Determine the (X, Y) coordinate at the center of the cell enclosing the given text.  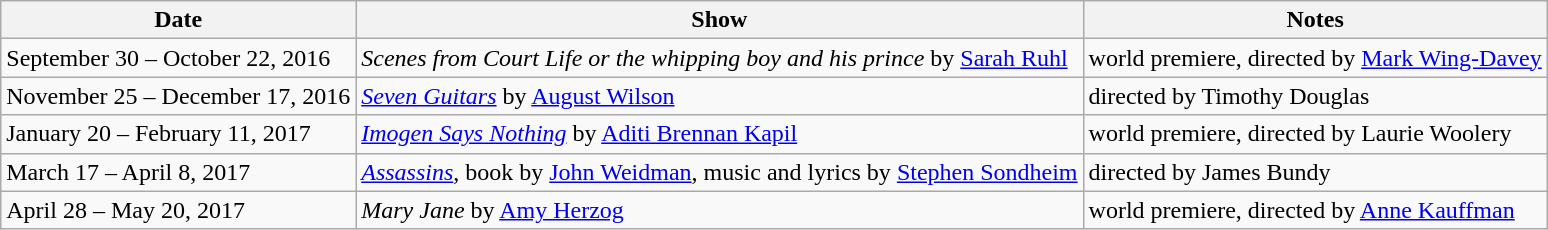
Scenes from Court Life or the whipping boy and his prince by Sarah Ruhl (720, 58)
directed by Timothy Douglas (1315, 96)
January 20 – February 11, 2017 (178, 134)
Notes (1315, 20)
Seven Guitars by August Wilson (720, 96)
Mary Jane by Amy Herzog (720, 210)
Assassins, book by John Weidman, music and lyrics by Stephen Sondheim (720, 172)
April 28 – May 20, 2017 (178, 210)
September 30 – October 22, 2016 (178, 58)
world premiere, directed by Anne Kauffman (1315, 210)
world premiere, directed by Mark Wing-Davey (1315, 58)
directed by James Bundy (1315, 172)
Show (720, 20)
March 17 – April 8, 2017 (178, 172)
world premiere, directed by Laurie Woolery (1315, 134)
Date (178, 20)
November 25 – December 17, 2016 (178, 96)
Imogen Says Nothing by Aditi Brennan Kapil (720, 134)
